Find where the given text appears and provide that cell's center as [x, y] coordinate. 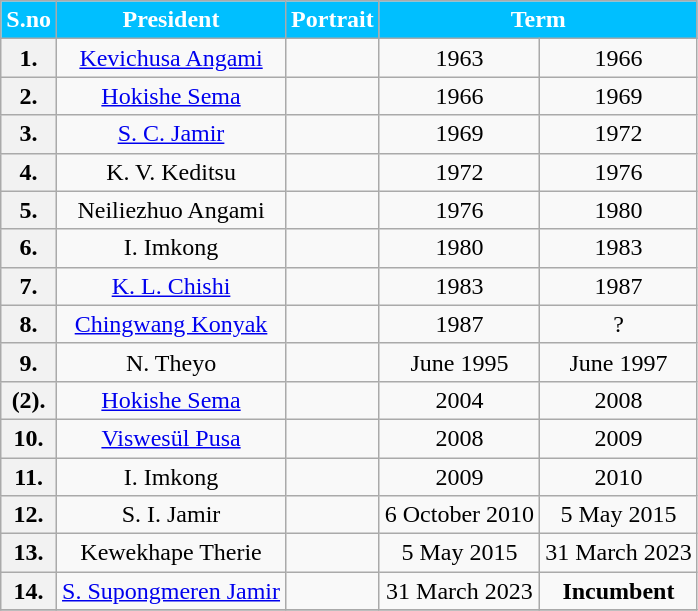
1. [29, 58]
Viswesül Pusa [172, 438]
? [619, 324]
10. [29, 438]
2. [29, 96]
9. [29, 362]
5. [29, 210]
Portrait [333, 20]
8. [29, 324]
S. C. Jamir [172, 134]
K. L. Chishi [172, 286]
Chingwang Konyak [172, 324]
13. [29, 553]
Incumbent [619, 591]
June 1995 [459, 362]
Kevichusa Angami [172, 58]
S. Supongmeren Jamir [172, 591]
2010 [619, 477]
12. [29, 515]
2004 [459, 400]
Neiliezhuo Angami [172, 210]
S.no [29, 20]
7. [29, 286]
President [172, 20]
3. [29, 134]
6. [29, 248]
11. [29, 477]
6 October 2010 [459, 515]
14. [29, 591]
(2). [29, 400]
June 1997 [619, 362]
Kewekhape Therie [172, 553]
Term [538, 20]
4. [29, 172]
1963 [459, 58]
S. I. Jamir [172, 515]
K. V. Keditsu [172, 172]
N. Theyo [172, 362]
